Scan for the cell matching the given text and deliver its (x, y) coordinate at center. 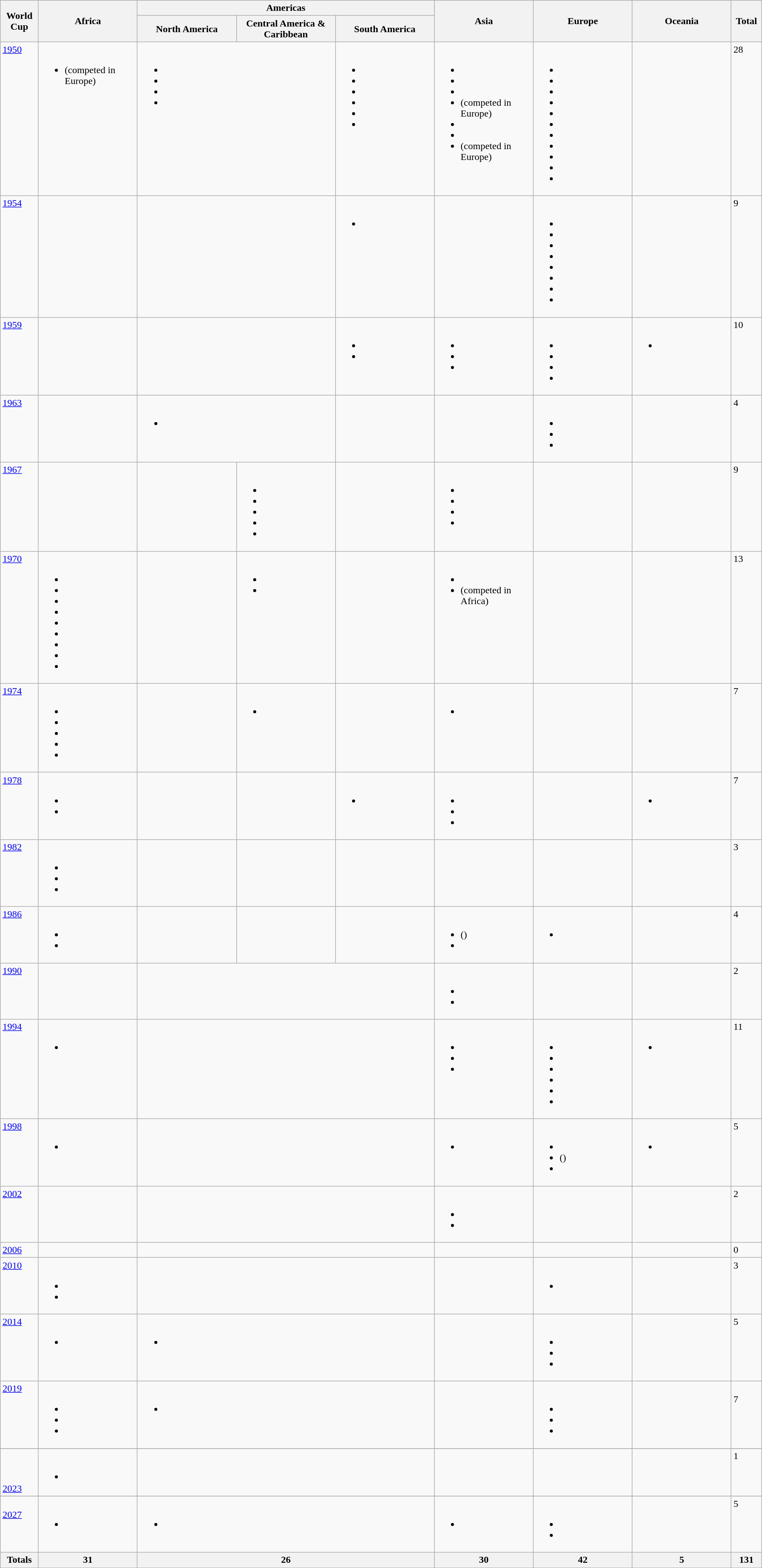
South America (385, 29)
1954 (19, 256)
2002 (19, 1214)
Africa (88, 21)
1978 (19, 806)
Europe (583, 21)
1998 (19, 1153)
1990 (19, 991)
42 (583, 1560)
Asia (484, 21)
2019 (19, 1415)
WorldCup (19, 21)
131 (746, 1560)
30 (484, 1560)
2006 (19, 1250)
1970 (19, 617)
2023 (19, 1472)
Totals (19, 1560)
1959 (19, 356)
1974 (19, 728)
(competed in Europe) (88, 119)
Central America & Caribbean (286, 29)
10 (746, 356)
2014 (19, 1347)
Total (746, 21)
1986 (19, 935)
1 (746, 1472)
1963 (19, 428)
1950 (19, 119)
31 (88, 1560)
1994 (19, 1069)
26 (286, 1560)
North America (187, 29)
13 (746, 617)
(competed in Europe) (competed in Europe) (484, 119)
1982 (19, 873)
28 (746, 119)
Americas (286, 8)
0 (746, 1250)
(competed in Africa) (484, 617)
11 (746, 1069)
2010 (19, 1286)
Oceania (682, 21)
2027 (19, 1524)
1967 (19, 506)
